For the text-containing cell, return its midpoint in [x, y] coordinate format. 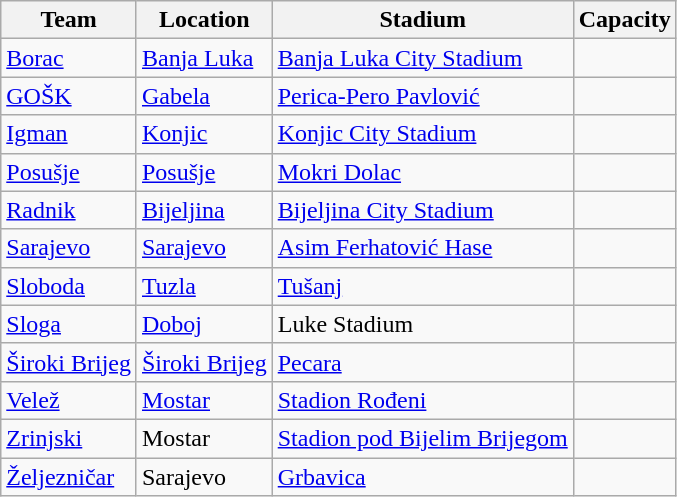
Željezničar [69, 477]
Capacity [624, 20]
Igman [69, 134]
GOŠK [69, 96]
Luke Stadium [422, 324]
Banja Luka [204, 58]
Tuzla [204, 286]
Pecara [422, 362]
Bijeljina City Stadium [422, 210]
Zrinjski [69, 438]
Konjic [204, 134]
Asim Ferhatović Hase [422, 248]
Sloga [69, 324]
Team [69, 20]
Location [204, 20]
Bijeljina [204, 210]
Borac [69, 58]
Konjic City Stadium [422, 134]
Grbavica [422, 477]
Stadion pod Bijelim Brijegom [422, 438]
Tušanj [422, 286]
Velež [69, 400]
Doboj [204, 324]
Perica-Pero Pavlović [422, 96]
Radnik [69, 210]
Gabela [204, 96]
Stadion Rođeni [422, 400]
Stadium [422, 20]
Banja Luka City Stadium [422, 58]
Mokri Dolac [422, 172]
Sloboda [69, 286]
